Locate the cell with the specified text and output its (x, y) center coordinate. 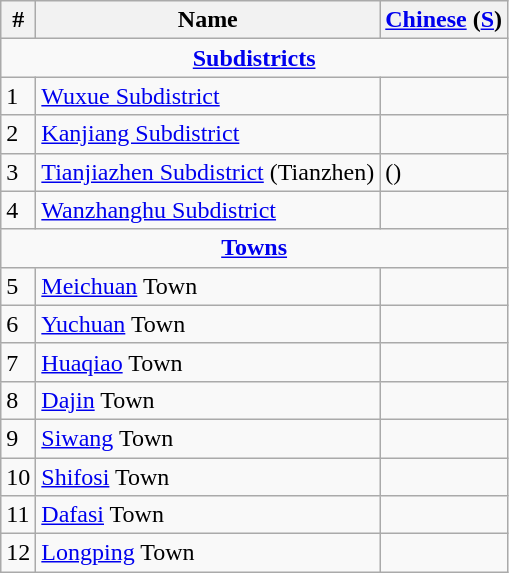
Meichuan Town (208, 286)
4 (18, 210)
Dajin Town (208, 400)
Wanzhanghu Subdistrict (208, 210)
8 (18, 400)
Dafasi Town (208, 515)
3 (18, 172)
12 (18, 553)
# (18, 20)
Towns (254, 248)
Shifosi Town (208, 477)
Tianjiazhen Subdistrict (Tianzhen) (208, 172)
Huaqiao Town (208, 362)
2 (18, 134)
11 (18, 515)
Chinese (S) (444, 20)
10 (18, 477)
Longping Town (208, 553)
1 (18, 96)
5 (18, 286)
Subdistricts (254, 58)
Yuchuan Town (208, 324)
() (444, 172)
7 (18, 362)
Name (208, 20)
6 (18, 324)
Kanjiang Subdistrict (208, 134)
Wuxue Subdistrict (208, 96)
Siwang Town (208, 438)
9 (18, 438)
